Output the (x, y) coordinate of the center of the cell containing the given text.  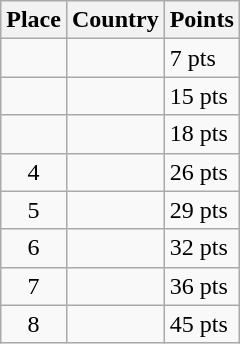
15 pts (202, 96)
36 pts (202, 286)
4 (34, 172)
8 (34, 324)
Country (115, 20)
Place (34, 20)
Points (202, 20)
26 pts (202, 172)
32 pts (202, 248)
7 pts (202, 58)
45 pts (202, 324)
6 (34, 248)
29 pts (202, 210)
18 pts (202, 134)
5 (34, 210)
7 (34, 286)
